Detect which cell encompasses the target text, then output its (x, y) center coordinate. 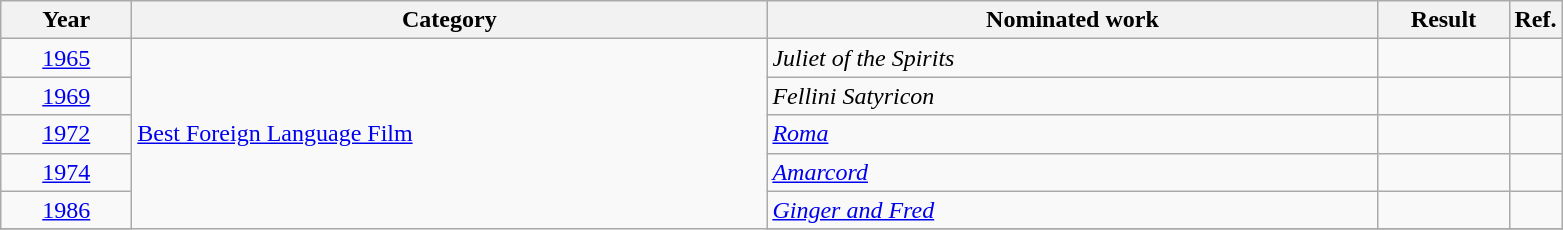
Ginger and Fred (1072, 210)
1986 (66, 210)
Nominated work (1072, 20)
Best Foreign Language Film (450, 134)
1969 (66, 96)
Amarcord (1072, 172)
Category (450, 20)
1972 (66, 134)
1974 (66, 172)
Ref. (1536, 20)
Year (66, 20)
1965 (66, 58)
Juliet of the Spirits (1072, 58)
Result (1444, 20)
Roma (1072, 134)
Fellini Satyricon (1072, 96)
